From the cell containing the given text, extract its center point as [x, y] coordinate. 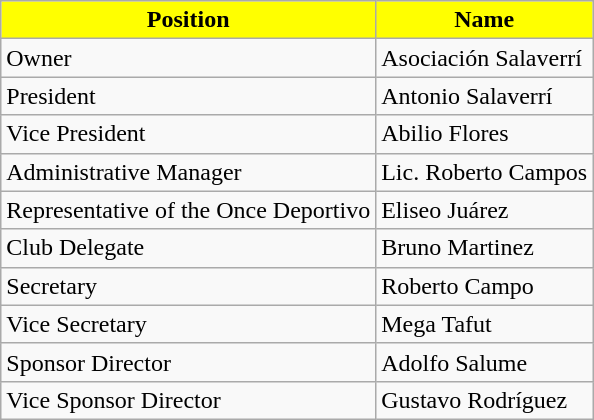
Roberto Campo [484, 286]
Club Delegate [188, 248]
Asociación Salaverrí [484, 58]
Sponsor Director [188, 362]
Vice Sponsor Director [188, 400]
Secretary [188, 286]
Mega Tafut [484, 324]
Vice President [188, 134]
Bruno Martinez [484, 248]
Administrative Manager [188, 172]
Antonio Salaverrí [484, 96]
Position [188, 20]
Name [484, 20]
Abilio Flores [484, 134]
Owner [188, 58]
Vice Secretary [188, 324]
Adolfo Salume [484, 362]
Eliseo Juárez [484, 210]
Representative of the Once Deportivo [188, 210]
Lic. Roberto Campos [484, 172]
Gustavo Rodríguez [484, 400]
President [188, 96]
